Detect which cell encompasses the target text, then output its [X, Y] center coordinate. 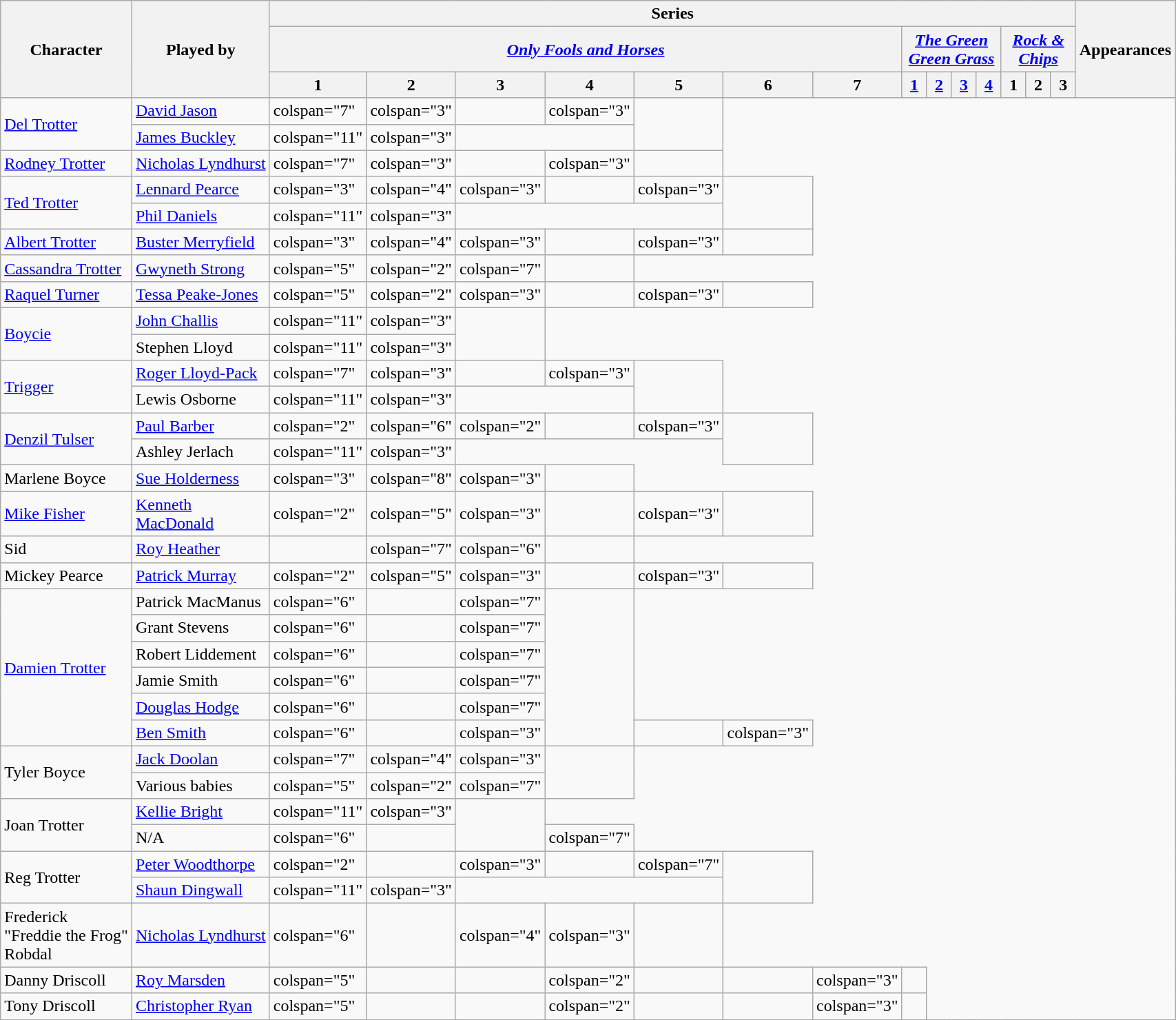
Lewis Osborne [200, 400]
Sid [66, 549]
Various babies [200, 785]
Roy Heather [200, 549]
Boycie [66, 334]
Patrick MacManus [200, 602]
Marlene Boyce [66, 478]
Kellie Bright [200, 812]
Mickey Pearce [66, 575]
Jack Doolan [200, 759]
Ashley Jerlach [200, 452]
The Green Green Grass [951, 50]
Only Fools and Horses [586, 50]
Appearances [1125, 50]
Sue Holderness [200, 478]
Christopher Ryan [200, 1006]
Character [66, 50]
Reg Trotter [66, 877]
Raquel Turner [66, 294]
N/A [200, 838]
7 [857, 85]
David Jason [200, 111]
6 [768, 85]
Rock & Chips [1038, 50]
Albert Trotter [66, 242]
Grant Stevens [200, 628]
Peter Woodthorpe [200, 864]
Gwyneth Strong [200, 268]
colspan="8" [411, 478]
5 [679, 85]
Frederick "Freddie the Frog" Robdal [66, 935]
Rodney Trotter [66, 163]
Series [672, 14]
Douglas Hodge [200, 706]
Patrick Murray [200, 575]
Del Trotter [66, 124]
Kenneth MacDonald [200, 514]
Trigger [66, 387]
Lennard Pearce [200, 190]
Cassandra Trotter [66, 268]
Buster Merryfield [200, 242]
Tony Driscoll [66, 1006]
Played by [200, 50]
Paul Barber [200, 426]
Joan Trotter [66, 825]
Ted Trotter [66, 203]
Shaun Dingwall [200, 890]
Denzil Tulser [66, 439]
Roy Marsden [200, 980]
Tessa Peake-Jones [200, 294]
Ben Smith [200, 733]
James Buckley [200, 137]
Phil Daniels [200, 216]
John Challis [200, 320]
Mike Fisher [66, 514]
Danny Driscoll [66, 980]
Damien Trotter [66, 667]
Robert Liddement [200, 654]
Stephen Lloyd [200, 347]
Jamie Smith [200, 680]
Tyler Boyce [66, 772]
Roger Lloyd-Pack [200, 374]
